Search for the cell housing the specified text and yield its [X, Y] center coordinate. 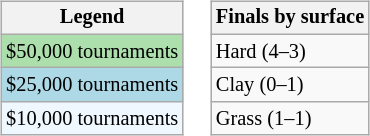
Hard (4–3) [290, 51]
Finals by surface [290, 18]
$25,000 tournaments [92, 85]
Grass (1–1) [290, 119]
$10,000 tournaments [92, 119]
Clay (0–1) [290, 85]
Legend [92, 18]
$50,000 tournaments [92, 51]
